Extract the (X, Y) coordinate from the center of the cell holding the provided text.  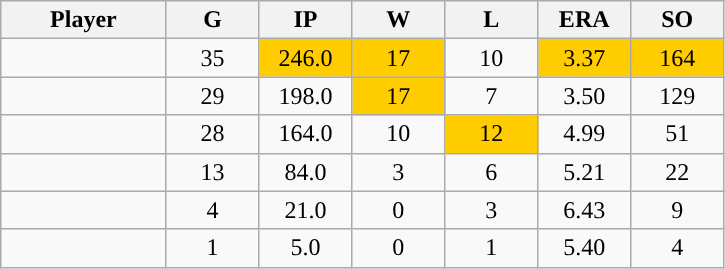
SO (678, 20)
51 (678, 134)
21.0 (306, 210)
7 (492, 96)
Player (84, 20)
IP (306, 20)
246.0 (306, 58)
22 (678, 172)
164 (678, 58)
198.0 (306, 96)
G (212, 20)
28 (212, 134)
13 (212, 172)
ERA (584, 20)
129 (678, 96)
4.99 (584, 134)
9 (678, 210)
35 (212, 58)
6.43 (584, 210)
29 (212, 96)
3.37 (584, 58)
6 (492, 172)
5.0 (306, 248)
3.50 (584, 96)
5.21 (584, 172)
5.40 (584, 248)
L (492, 20)
W (398, 20)
84.0 (306, 172)
164.0 (306, 134)
12 (492, 134)
